Output the [X, Y] coordinate of the center of the cell containing the given text.  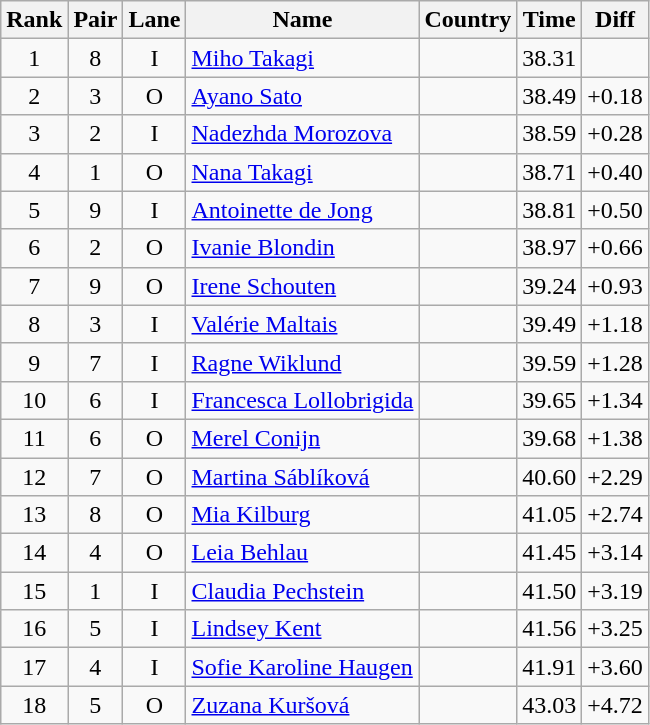
+1.18 [616, 324]
16 [34, 629]
+1.34 [616, 400]
Rank [34, 20]
Nadezhda Morozova [302, 134]
39.59 [550, 362]
41.91 [550, 667]
Ivanie Blondin [302, 248]
Time [550, 20]
Miho Takagi [302, 58]
Sofie Karoline Haugen [302, 667]
+0.40 [616, 172]
Ragne Wiklund [302, 362]
+2.29 [616, 477]
17 [34, 667]
Nana Takagi [302, 172]
Mia Kilburg [302, 515]
41.56 [550, 629]
Ayano Sato [302, 96]
15 [34, 591]
38.31 [550, 58]
41.50 [550, 591]
39.49 [550, 324]
13 [34, 515]
40.60 [550, 477]
Name [302, 20]
+0.66 [616, 248]
39.68 [550, 438]
38.59 [550, 134]
41.45 [550, 553]
+3.60 [616, 667]
+0.50 [616, 210]
Lane [154, 20]
+1.28 [616, 362]
Martina Sáblíková [302, 477]
41.05 [550, 515]
39.24 [550, 286]
+1.38 [616, 438]
Lindsey Kent [302, 629]
+2.74 [616, 515]
Irene Schouten [302, 286]
18 [34, 705]
+4.72 [616, 705]
+3.25 [616, 629]
Leia Behlau [302, 553]
+0.18 [616, 96]
Pair [96, 20]
Diff [616, 20]
38.81 [550, 210]
39.65 [550, 400]
+3.14 [616, 553]
Antoinette de Jong [302, 210]
+0.93 [616, 286]
12 [34, 477]
Merel Conijn [302, 438]
10 [34, 400]
38.97 [550, 248]
38.71 [550, 172]
Country [468, 20]
38.49 [550, 96]
+3.19 [616, 591]
Francesca Lollobrigida [302, 400]
Claudia Pechstein [302, 591]
+0.28 [616, 134]
11 [34, 438]
Valérie Maltais [302, 324]
Zuzana Kuršová [302, 705]
43.03 [550, 705]
14 [34, 553]
